Determine the [X, Y] coordinate at the center of the cell enclosing the given text.  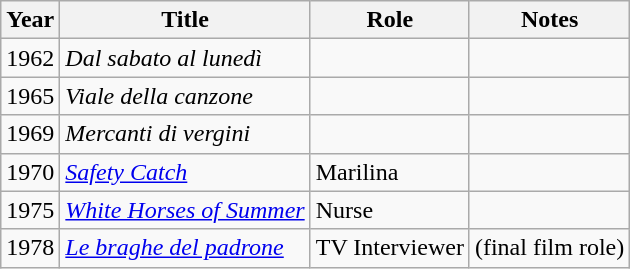
Le braghe del padrone [185, 248]
Mercanti di vergini [185, 134]
1965 [30, 96]
1969 [30, 134]
TV Interviewer [390, 248]
Nurse [390, 210]
1975 [30, 210]
Marilina [390, 172]
Safety Catch [185, 172]
Year [30, 20]
Notes [549, 20]
White Horses of Summer [185, 210]
1970 [30, 172]
1962 [30, 58]
Title [185, 20]
Viale della canzone [185, 96]
Dal sabato al lunedì [185, 58]
1978 [30, 248]
(final film role) [549, 248]
Role [390, 20]
